Output the [x, y] coordinate of the center of the cell containing the given text.  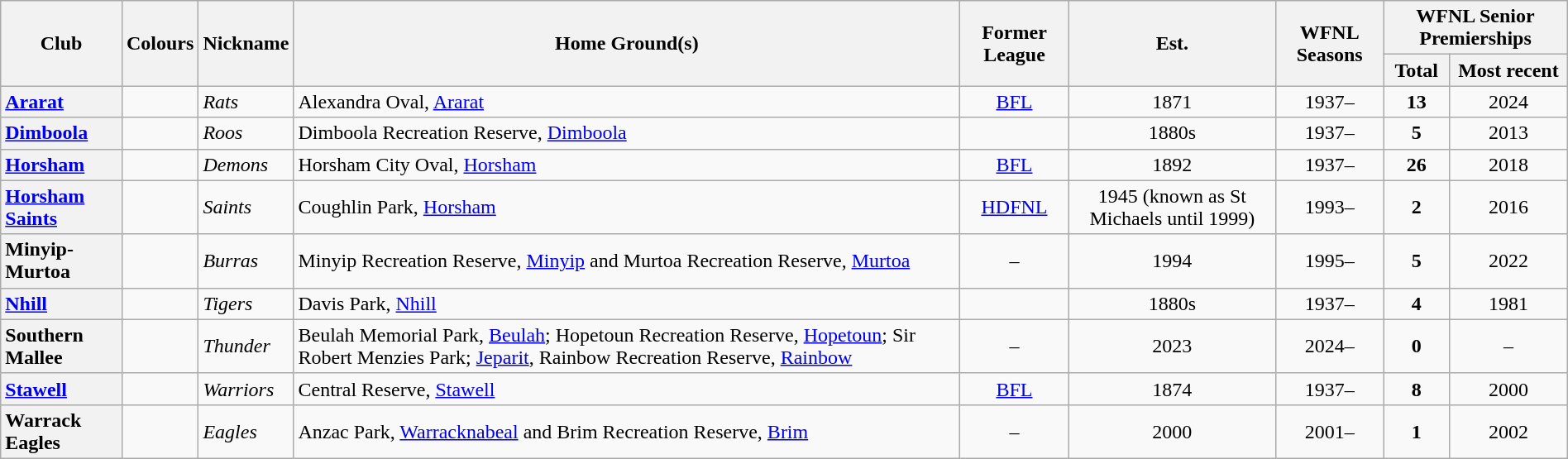
Horsham City Oval, Horsham [627, 165]
Saints [246, 207]
2 [1417, 207]
Central Reserve, Stawell [627, 389]
Nhill [61, 304]
1994 [1172, 261]
1995– [1330, 261]
Est. [1172, 43]
WFNL Senior Premierships [1475, 28]
Club [61, 43]
8 [1417, 389]
Warrack Eagles [61, 432]
Roos [246, 133]
Thunder [246, 346]
Warriors [246, 389]
1 [1417, 432]
Rats [246, 102]
Nickname [246, 43]
2018 [1508, 165]
Home Ground(s) [627, 43]
1892 [1172, 165]
Eagles [246, 432]
Dimboola [61, 133]
2002 [1508, 432]
Davis Park, Nhill [627, 304]
Former League [1014, 43]
Southern Mallee [61, 346]
2001– [1330, 432]
Dimboola Recreation Reserve, Dimboola [627, 133]
Alexandra Oval, Ararat [627, 102]
4 [1417, 304]
2023 [1172, 346]
1981 [1508, 304]
1993– [1330, 207]
Anzac Park, Warracknabeal and Brim Recreation Reserve, Brim [627, 432]
Beulah Memorial Park, Beulah; Hopetoun Recreation Reserve, Hopetoun; Sir Robert Menzies Park; Jeparit, Rainbow Recreation Reserve, Rainbow [627, 346]
Burras [246, 261]
Horsham Saints [61, 207]
Stawell [61, 389]
26 [1417, 165]
1945 (known as St Michaels until 1999) [1172, 207]
WFNL Seasons [1330, 43]
Minyip Recreation Reserve, Minyip and Murtoa Recreation Reserve, Murtoa [627, 261]
Most recent [1508, 70]
1871 [1172, 102]
Ararat [61, 102]
Tigers [246, 304]
1874 [1172, 389]
2022 [1508, 261]
Minyip-Murtoa [61, 261]
Coughlin Park, Horsham [627, 207]
Horsham [61, 165]
2016 [1508, 207]
Demons [246, 165]
2013 [1508, 133]
HDFNL [1014, 207]
0 [1417, 346]
Total [1417, 70]
2024– [1330, 346]
13 [1417, 102]
2024 [1508, 102]
Colours [160, 43]
